Identify which cell holds the provided text, then report its [X, Y] central coordinate. 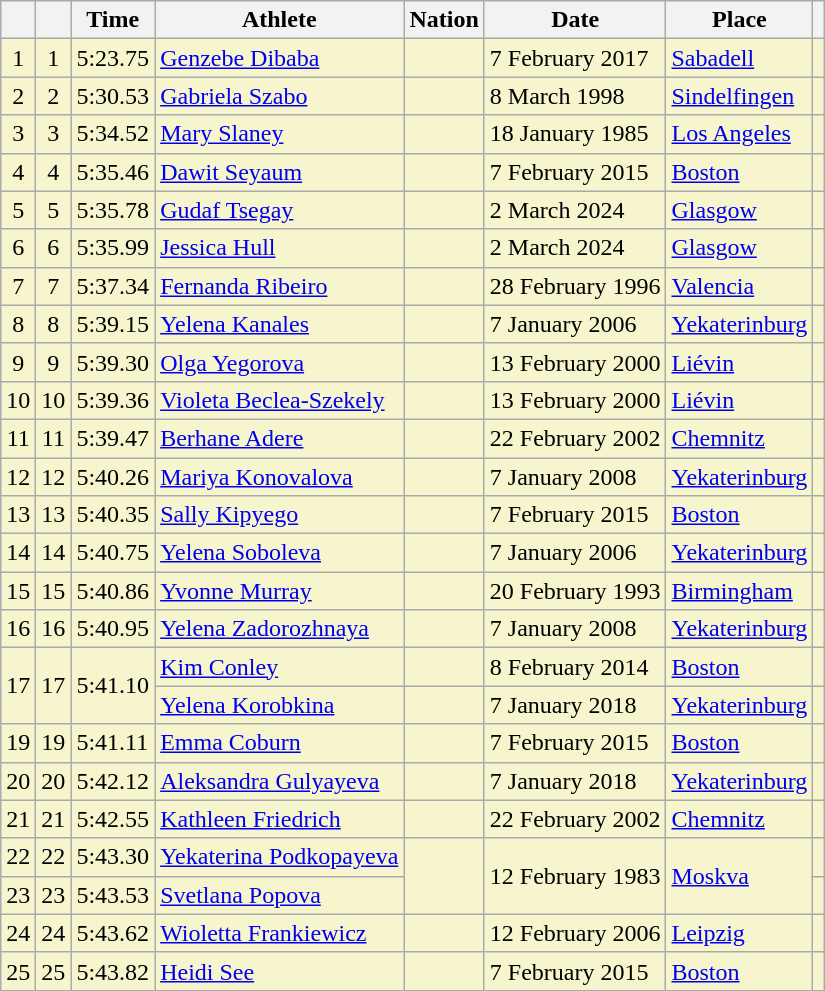
5:30.53 [113, 96]
7 February 2017 [575, 58]
Sally Kipyego [280, 515]
5:35.46 [113, 172]
5:43.82 [113, 971]
Sabadell [740, 58]
Kathleen Friedrich [280, 819]
5:37.34 [113, 286]
Time [113, 20]
Yvonne Murray [280, 591]
Yelena Korobkina [280, 705]
Violeta Beclea-Szekely [280, 400]
Birmingham [740, 591]
Svetlana Popova [280, 895]
Fernanda Ribeiro [280, 286]
5:42.55 [113, 819]
Yelena Soboleva [280, 553]
Place [740, 20]
5:40.35 [113, 515]
5:35.78 [113, 210]
Mary Slaney [280, 134]
Date [575, 20]
5:40.75 [113, 553]
Mariya Konovalova [280, 477]
5:40.95 [113, 629]
Aleksandra Gulyayeva [280, 781]
Olga Yegorova [280, 362]
Gabriela Szabo [280, 96]
12 February 1983 [575, 876]
Valencia [740, 286]
Genzebe Dibaba [280, 58]
Jessica Hull [280, 248]
5:39.15 [113, 324]
20 February 1993 [575, 591]
5:43.30 [113, 857]
5:41.10 [113, 686]
Nation [444, 20]
12 February 2006 [575, 933]
5:42.12 [113, 781]
Kim Conley [280, 667]
5:40.86 [113, 591]
5:23.75 [113, 58]
Leipzig [740, 933]
5:40.26 [113, 477]
Dawit Seyaum [280, 172]
5:43.53 [113, 895]
28 February 1996 [575, 286]
Los Angeles [740, 134]
Wioletta Frankiewicz [280, 933]
Athlete [280, 20]
5:35.99 [113, 248]
8 February 2014 [575, 667]
Emma Coburn [280, 743]
5:41.11 [113, 743]
Moskva [740, 876]
Berhane Adere [280, 438]
Heidi See [280, 971]
5:39.47 [113, 438]
5:34.52 [113, 134]
5:39.36 [113, 400]
5:39.30 [113, 362]
Yelena Kanales [280, 324]
Gudaf Tsegay [280, 210]
5:43.62 [113, 933]
Yekaterina Podkopayeva [280, 857]
Yelena Zadorozhnaya [280, 629]
Sindelfingen [740, 96]
18 January 1985 [575, 134]
8 March 1998 [575, 96]
